From the cell containing the given text, extract its center point as [x, y] coordinate. 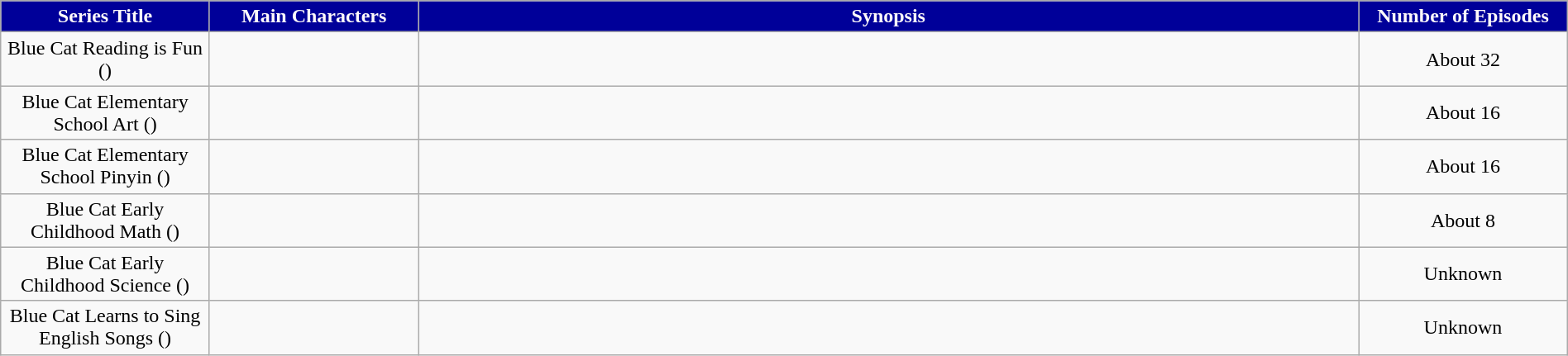
Blue Cat Early Childhood Math () [106, 220]
Blue Cat Learns to Sing English Songs () [106, 327]
Main Characters [314, 17]
About 32 [1464, 59]
Blue Cat Elementary School Pinyin () [106, 167]
Blue Cat Elementary School Art () [106, 112]
Number of Episodes [1464, 17]
Blue Cat Reading is Fun () [106, 59]
About 8 [1464, 220]
Series Title [106, 17]
Blue Cat Early Childhood Science () [106, 274]
Synopsis [888, 17]
